Extract the [x, y] coordinate from the center of the cell holding the provided text.  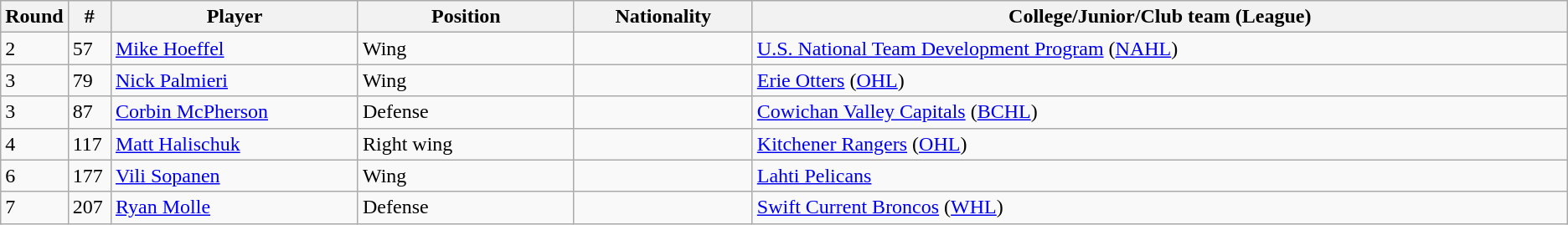
Ryan Molle [235, 207]
College/Junior/Club team (League) [1159, 17]
177 [89, 176]
Cowichan Valley Capitals (BCHL) [1159, 112]
207 [89, 207]
57 [89, 49]
Erie Otters (OHL) [1159, 80]
Matt Halischuk [235, 144]
79 [89, 80]
4 [34, 144]
# [89, 17]
Lahti Pelicans [1159, 176]
Right wing [466, 144]
6 [34, 176]
Mike Hoeffel [235, 49]
2 [34, 49]
Corbin McPherson [235, 112]
Kitchener Rangers (OHL) [1159, 144]
Round [34, 17]
Player [235, 17]
Swift Current Broncos (WHL) [1159, 207]
U.S. National Team Development Program (NAHL) [1159, 49]
Vili Sopanen [235, 176]
87 [89, 112]
Nationality [663, 17]
7 [34, 207]
117 [89, 144]
Nick Palmieri [235, 80]
Position [466, 17]
